Extract the [x, y] coordinate from the center of the cell holding the provided text.  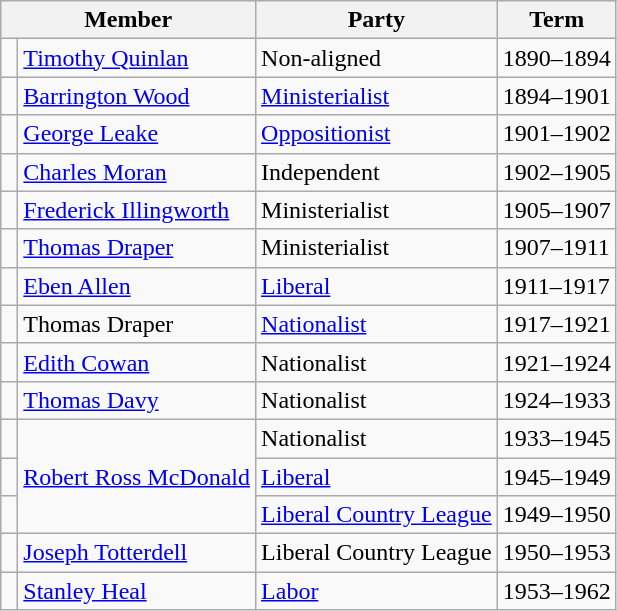
1901–1902 [556, 134]
Member [128, 20]
1921–1924 [556, 362]
1933–1945 [556, 438]
Robert Ross McDonald [137, 476]
Edith Cowan [137, 362]
1945–1949 [556, 477]
Independent [377, 172]
1911–1917 [556, 286]
Frederick Illingworth [137, 210]
1907–1911 [556, 248]
1905–1907 [556, 210]
1917–1921 [556, 324]
1949–1950 [556, 515]
Barrington Wood [137, 96]
Oppositionist [377, 134]
Timothy Quinlan [137, 58]
Stanley Heal [137, 591]
Eben Allen [137, 286]
Thomas Davy [137, 400]
1894–1901 [556, 96]
Labor [377, 591]
Joseph Totterdell [137, 553]
Term [556, 20]
1953–1962 [556, 591]
1890–1894 [556, 58]
1902–1905 [556, 172]
1924–1933 [556, 400]
Charles Moran [137, 172]
George Leake [137, 134]
1950–1953 [556, 553]
Party [377, 20]
Non-aligned [377, 58]
